From the cell containing the given text, extract its center point as [X, Y] coordinate. 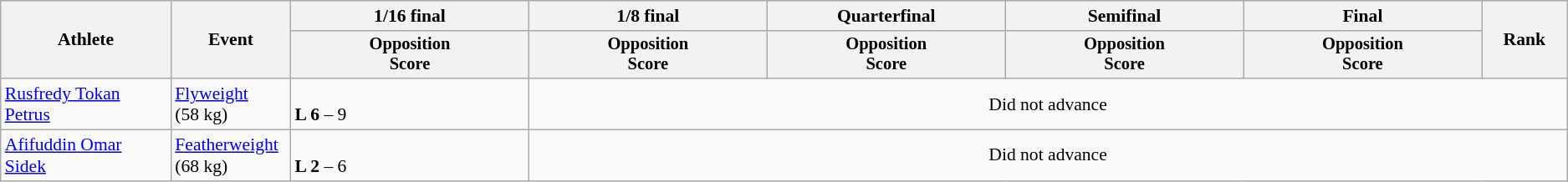
Athlete [85, 40]
Afifuddin Omar Sidek [85, 155]
Flyweight (58 kg) [231, 104]
L 2 – 6 [410, 155]
Quarterfinal [886, 16]
L 6 – 9 [410, 104]
1/16 final [410, 16]
1/8 final [647, 16]
Event [231, 40]
Final [1363, 16]
Rusfredy Tokan Petrus [85, 104]
Semifinal [1124, 16]
Featherweight (68 kg) [231, 155]
Rank [1525, 40]
